Detect which cell encompasses the target text, then output its (X, Y) center coordinate. 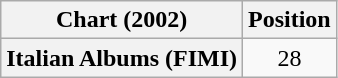
Position (290, 20)
Italian Albums (FIMI) (122, 58)
28 (290, 58)
Chart (2002) (122, 20)
